Locate the cell with the specified text and output its [X, Y] center coordinate. 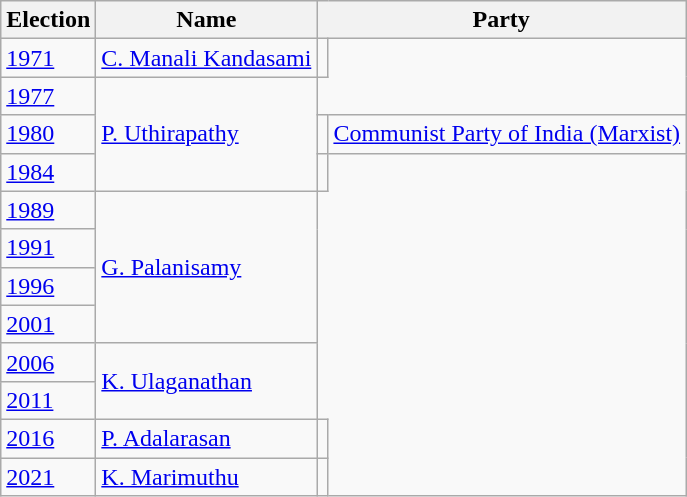
1977 [48, 96]
1984 [48, 172]
K. Ulaganathan [206, 381]
Name [206, 20]
1989 [48, 210]
Communist Party of India (Marxist) [507, 134]
Party [502, 20]
P. Uthirapathy [206, 134]
2001 [48, 324]
1980 [48, 134]
P. Adalarasan [206, 438]
K. Marimuthu [206, 477]
2011 [48, 400]
C. Manali Kandasami [206, 58]
Election [48, 20]
1971 [48, 58]
2021 [48, 477]
2016 [48, 438]
1996 [48, 286]
2006 [48, 362]
G. Palanisamy [206, 267]
1991 [48, 248]
